Identify which cell holds the provided text, then report its [X, Y] central coordinate. 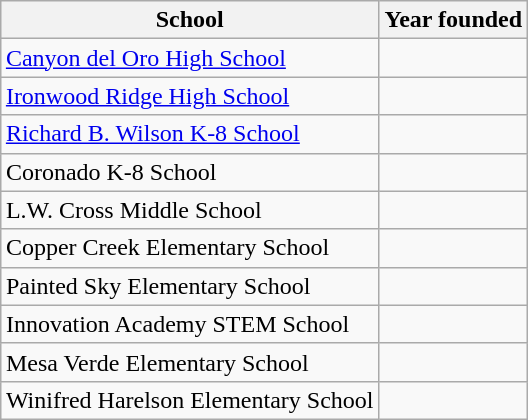
Coronado K-8 School [190, 172]
Canyon del Oro High School [190, 58]
Innovation Academy STEM School [190, 324]
Ironwood Ridge High School [190, 96]
Richard B. Wilson K-8 School [190, 134]
Mesa Verde Elementary School [190, 362]
Winifred Harelson Elementary School [190, 400]
Year founded [454, 20]
School [190, 20]
Copper Creek Elementary School [190, 248]
L.W. Cross Middle School [190, 210]
Painted Sky Elementary School [190, 286]
